Identify which cell holds the provided text, then report its [X, Y] central coordinate. 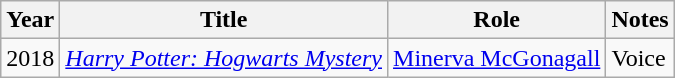
Role [497, 20]
Minerva McGonagall [497, 58]
Title [224, 20]
Year [30, 20]
2018 [30, 58]
Harry Potter: Hogwarts Mystery [224, 58]
Notes [640, 20]
Voice [640, 58]
